Locate the cell with the specified text and output its (x, y) center coordinate. 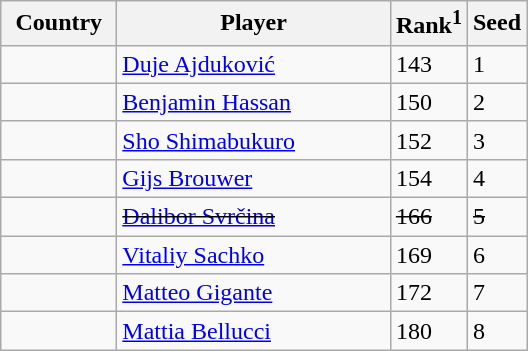
Dalibor Svrčina (254, 217)
Seed (496, 24)
180 (428, 331)
172 (428, 293)
152 (428, 140)
154 (428, 178)
6 (496, 255)
Rank1 (428, 24)
Sho Shimabukuro (254, 140)
166 (428, 217)
Benjamin Hassan (254, 102)
Player (254, 24)
Mattia Bellucci (254, 331)
7 (496, 293)
Duje Ajduković (254, 64)
Vitaliy Sachko (254, 255)
Matteo Gigante (254, 293)
1 (496, 64)
143 (428, 64)
3 (496, 140)
150 (428, 102)
4 (496, 178)
Gijs Brouwer (254, 178)
169 (428, 255)
2 (496, 102)
Country (59, 24)
8 (496, 331)
5 (496, 217)
